Return the [X, Y] coordinate for the center point of the cell that contains the specified text.  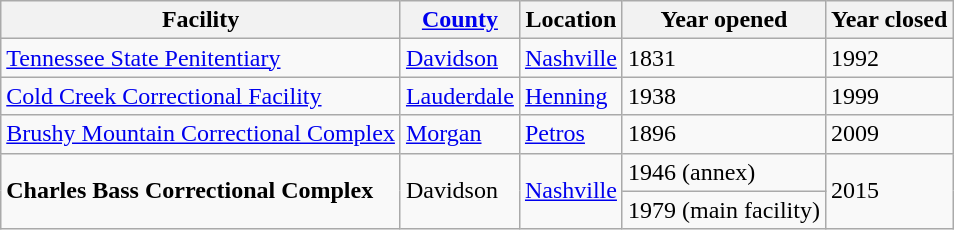
1946 (annex) [724, 172]
Cold Creek Correctional Facility [201, 96]
Tennessee State Penitentiary [201, 58]
1938 [724, 96]
County [460, 20]
Morgan [460, 134]
Year closed [888, 20]
Brushy Mountain Correctional Complex [201, 134]
1979 (main facility) [724, 210]
2015 [888, 191]
Lauderdale [460, 96]
2009 [888, 134]
1831 [724, 58]
Year opened [724, 20]
1992 [888, 58]
Location [570, 20]
Facility [201, 20]
1999 [888, 96]
Henning [570, 96]
Petros [570, 134]
1896 [724, 134]
Charles Bass Correctional Complex [201, 191]
